Return the [x, y] coordinate for the center point of the cell that contains the specified text.  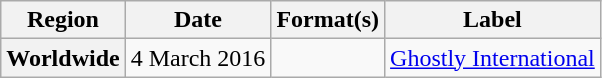
Worldwide [63, 58]
4 March 2016 [198, 58]
Date [198, 20]
Label [493, 20]
Region [63, 20]
Ghostly International [493, 58]
Format(s) [328, 20]
